Capture the cell that displays the provided text and extract its [x, y] central coordinate. 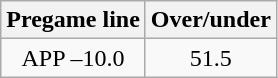
Over/under [210, 20]
APP –10.0 [74, 58]
Pregame line [74, 20]
51.5 [210, 58]
